Output the (x, y) coordinate of the center of the cell containing the given text.  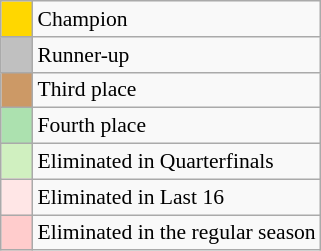
Fourth place (176, 126)
Runner-up (176, 55)
Eliminated in the regular season (176, 233)
Eliminated in Quarterfinals (176, 162)
Third place (176, 90)
Champion (176, 19)
Eliminated in Last 16 (176, 197)
